From the cell containing the given text, extract its center point as (x, y) coordinate. 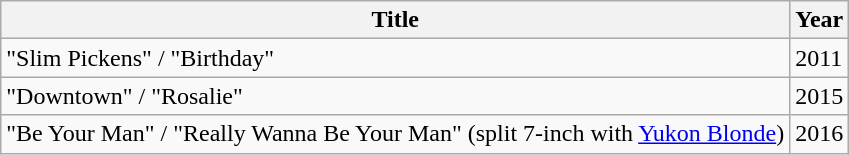
2016 (820, 134)
2011 (820, 58)
"Slim Pickens" / "Birthday" (396, 58)
2015 (820, 96)
"Downtown" / "Rosalie" (396, 96)
"Be Your Man" / "Really Wanna Be Your Man" (split 7-inch with Yukon Blonde) (396, 134)
Title (396, 20)
Year (820, 20)
